Locate the cell with the specified text and output its [x, y] center coordinate. 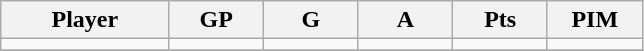
GP [216, 20]
G [312, 20]
PIM [594, 20]
Pts [500, 20]
Player [85, 20]
A [406, 20]
